Identify which cell holds the provided text, then report its [X, Y] central coordinate. 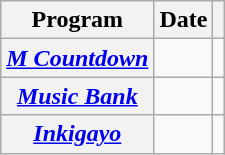
Inkigayo [78, 134]
M Countdown [78, 58]
Date [184, 20]
Music Bank [78, 96]
Program [78, 20]
